Identify which cell holds the provided text, then report its (X, Y) central coordinate. 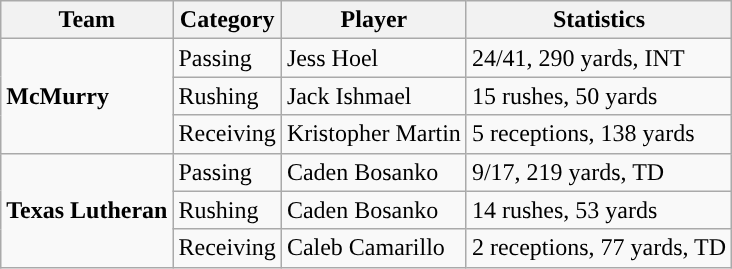
15 rushes, 50 yards (598, 96)
2 receptions, 77 yards, TD (598, 248)
Texas Lutheran (87, 210)
Statistics (598, 20)
Team (87, 20)
14 rushes, 53 yards (598, 210)
McMurry (87, 96)
24/41, 290 yards, INT (598, 58)
Kristopher Martin (374, 134)
Caleb Camarillo (374, 248)
Jack Ishmael (374, 96)
Category (227, 20)
9/17, 219 yards, TD (598, 172)
Jess Hoel (374, 58)
5 receptions, 138 yards (598, 134)
Player (374, 20)
